Search for the cell housing the specified text and yield its (x, y) center coordinate. 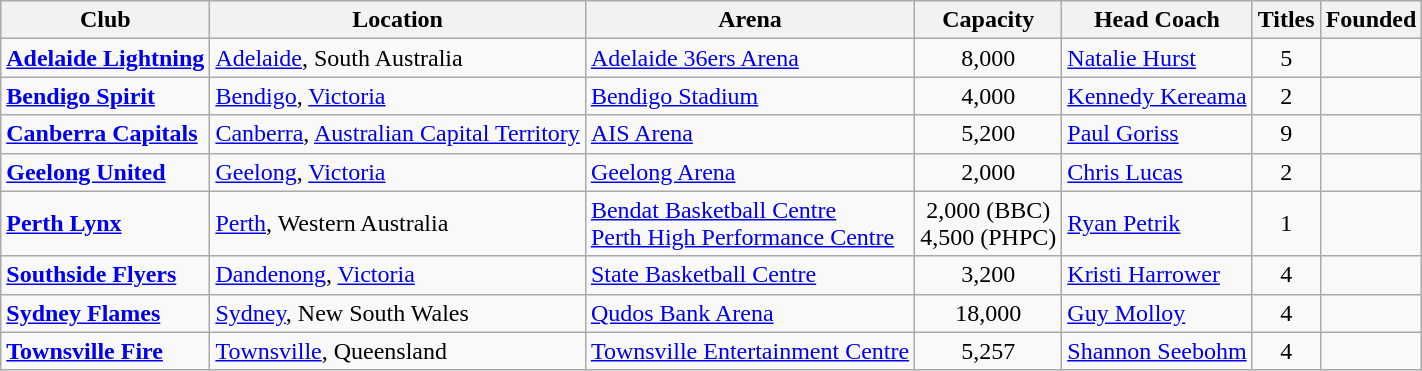
Adelaide, South Australia (398, 58)
18,000 (988, 313)
Bendat Basketball CentrePerth High Performance Centre (750, 224)
Sydney Flames (106, 313)
8,000 (988, 58)
AIS Arena (750, 134)
Founded (1371, 20)
Guy Molloy (1157, 313)
Arena (750, 20)
Dandenong, Victoria (398, 275)
9 (1286, 134)
Sydney, New South Wales (398, 313)
Southside Flyers (106, 275)
State Basketball Centre (750, 275)
5 (1286, 58)
Bendigo Spirit (106, 96)
Kristi Harrower (1157, 275)
Geelong, Victoria (398, 172)
Head Coach (1157, 20)
3,200 (988, 275)
2,000 (988, 172)
Adelaide 36ers Arena (750, 58)
Ryan Petrik (1157, 224)
Canberra Capitals (106, 134)
Natalie Hurst (1157, 58)
Kennedy Kereama (1157, 96)
Adelaide Lightning (106, 58)
Townsville Fire (106, 351)
Titles (1286, 20)
Bendigo Stadium (750, 96)
5,257 (988, 351)
Capacity (988, 20)
5,200 (988, 134)
Townsville, Queensland (398, 351)
Club (106, 20)
Canberra, Australian Capital Territory (398, 134)
Geelong Arena (750, 172)
2,000 (BBC)4,500 (PHPC) (988, 224)
Qudos Bank Arena (750, 313)
Perth, Western Australia (398, 224)
Chris Lucas (1157, 172)
Perth Lynx (106, 224)
Townsville Entertainment Centre (750, 351)
Geelong United (106, 172)
4,000 (988, 96)
Paul Goriss (1157, 134)
1 (1286, 224)
Shannon Seebohm (1157, 351)
Bendigo, Victoria (398, 96)
Location (398, 20)
